Pinpoint the cell where the given text exists, returning its [x, y] midpoint coordinate. 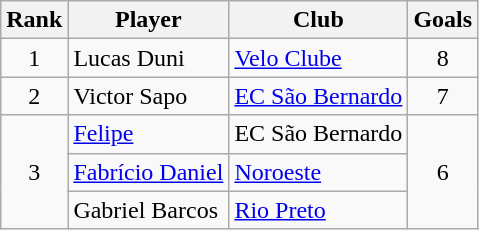
7 [443, 96]
Felipe [148, 134]
8 [443, 58]
1 [34, 58]
Victor Sapo [148, 96]
6 [443, 172]
Gabriel Barcos [148, 210]
Rank [34, 20]
Rio Preto [318, 210]
Velo Clube [318, 58]
Fabrício Daniel [148, 172]
Lucas Duni [148, 58]
3 [34, 172]
2 [34, 96]
Player [148, 20]
Goals [443, 20]
Noroeste [318, 172]
Club [318, 20]
